From the cell containing the given text, extract its center point as (x, y) coordinate. 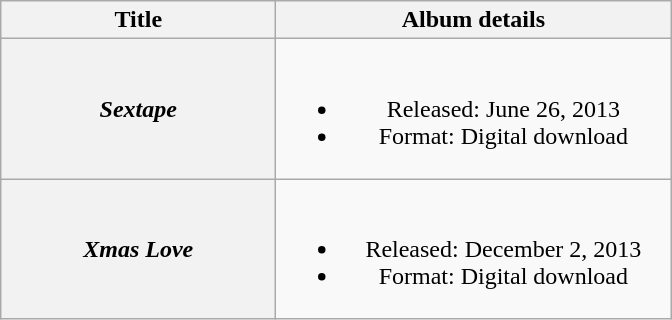
Xmas Love (138, 249)
Released: June 26, 2013Format: Digital download (474, 109)
Sextape (138, 109)
Released: December 2, 2013Format: Digital download (474, 249)
Title (138, 20)
Album details (474, 20)
